Provide the (X, Y) coordinate of the cell's center where the given text is located.  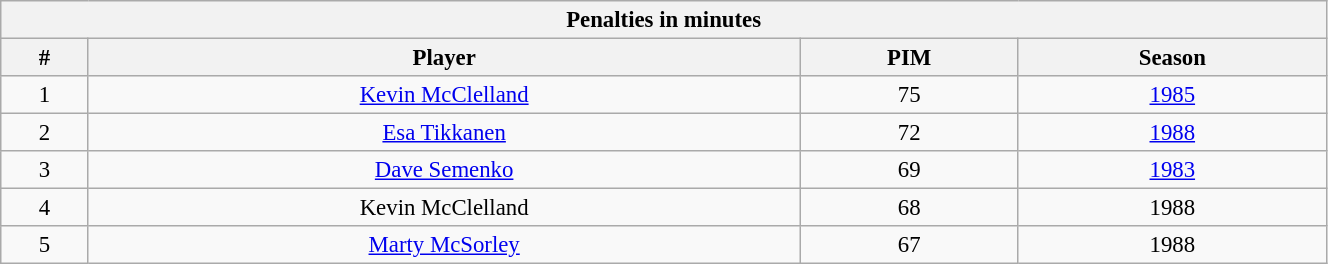
Esa Tikkanen (444, 133)
1985 (1172, 95)
72 (909, 133)
Player (444, 58)
75 (909, 95)
Season (1172, 58)
4 (44, 208)
# (44, 58)
Dave Semenko (444, 170)
Marty McSorley (444, 245)
68 (909, 208)
5 (44, 245)
69 (909, 170)
PIM (909, 58)
1 (44, 95)
1983 (1172, 170)
Penalties in minutes (664, 20)
67 (909, 245)
3 (44, 170)
2 (44, 133)
